Capture the cell that displays the provided text and extract its (X, Y) central coordinate. 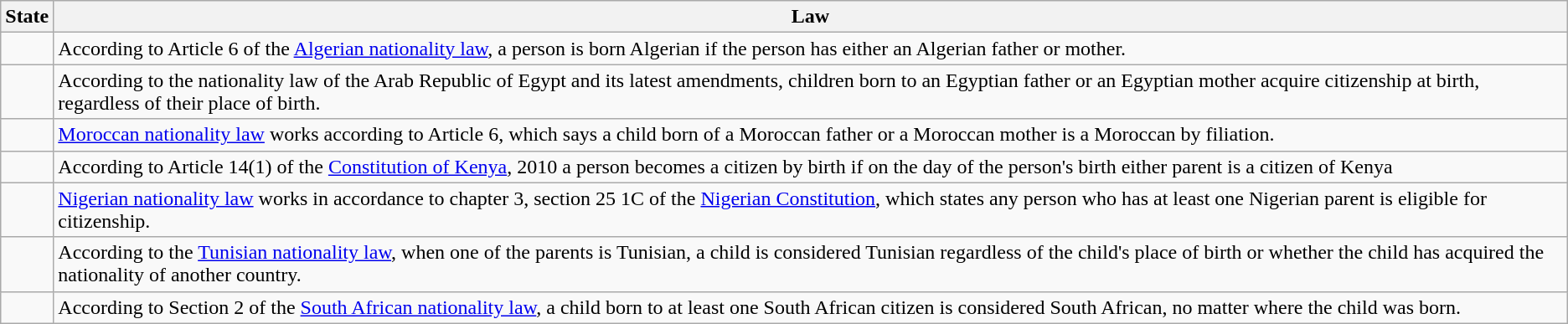
State (27, 17)
Moroccan nationality law works according to Article 6, which says a child born of a Moroccan father or a Moroccan mother is a Moroccan by filiation. (811, 135)
According to Article 6 of the Algerian nationality law, a person is born Algerian if the person has either an Algerian father or mother. (811, 49)
Law (811, 17)
